Locate the cell with the specified text and output its (X, Y) center coordinate. 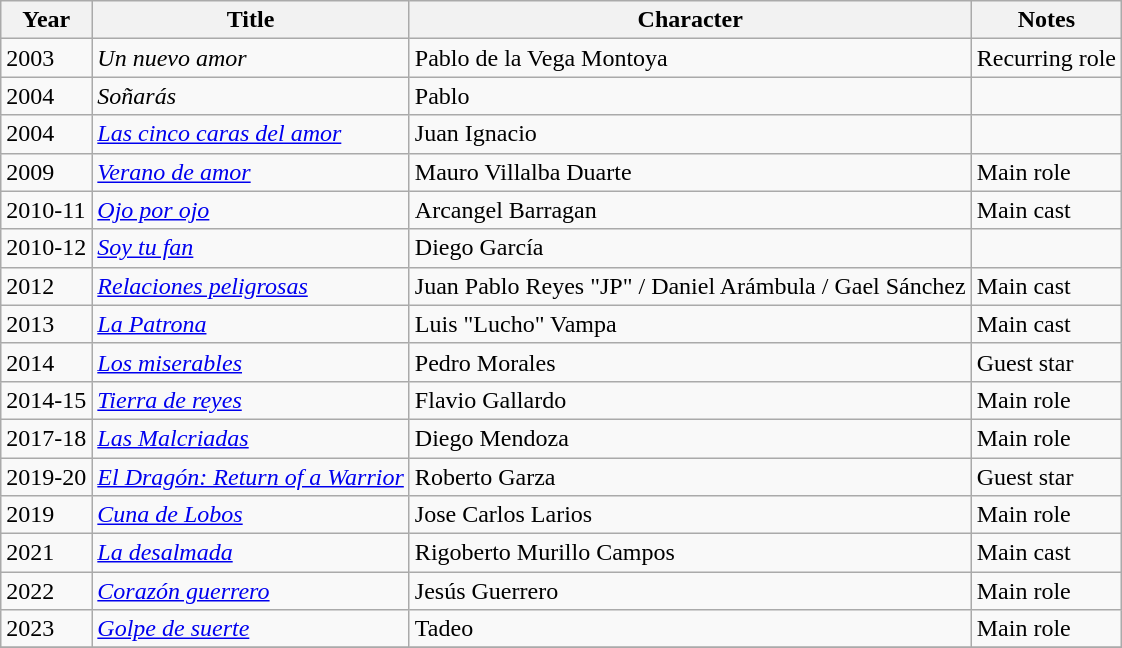
Recurring role (1046, 58)
Soy tu fan (251, 248)
2009 (46, 172)
El Dragón: Return of a Warrior (251, 477)
Juan Ignacio (690, 134)
Golpe de suerte (251, 629)
2022 (46, 591)
Relaciones peligrosas (251, 286)
Jesús Guerrero (690, 591)
2014-15 (46, 400)
2012 (46, 286)
Roberto Garza (690, 477)
Arcangel Barragan (690, 210)
Mauro Villalba Duarte (690, 172)
Notes (1046, 20)
2010-11 (46, 210)
Luis "Lucho" Vampa (690, 324)
Character (690, 20)
Year (46, 20)
Juan Pablo Reyes "JP" / Daniel Arámbula / Gael Sánchez (690, 286)
Pedro Morales (690, 362)
Tierra de reyes (251, 400)
2019-20 (46, 477)
Jose Carlos Larios (690, 515)
Rigoberto Murillo Campos (690, 553)
2023 (46, 629)
2013 (46, 324)
Las Malcriadas (251, 438)
La Patrona (251, 324)
Corazón guerrero (251, 591)
2021 (46, 553)
Soñarás (251, 96)
2019 (46, 515)
2010-12 (46, 248)
Verano de amor (251, 172)
Ojo por ojo (251, 210)
Pablo (690, 96)
Pablo de la Vega Montoya (690, 58)
Cuna de Lobos (251, 515)
Un nuevo amor (251, 58)
2003 (46, 58)
Diego García (690, 248)
2014 (46, 362)
Title (251, 20)
2017-18 (46, 438)
Tadeo (690, 629)
Los miserables (251, 362)
Las cinco caras del amor (251, 134)
Flavio Gallardo (690, 400)
Diego Mendoza (690, 438)
La desalmada (251, 553)
